Output the (X, Y) coordinate of the center of the cell containing the given text.  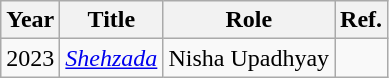
Nisha Upadhyay (249, 58)
Ref. (362, 20)
Shehzada (112, 58)
Year (30, 20)
Title (112, 20)
2023 (30, 58)
Role (249, 20)
